Return [X, Y] of the center of cell containing provided text 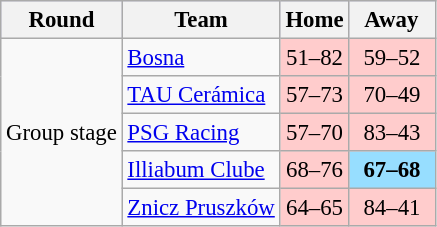
70–49 [392, 95]
68–76 [314, 170]
67–68 [392, 170]
Team [201, 20]
64–65 [314, 208]
57–73 [314, 95]
84–41 [392, 208]
51–82 [314, 58]
57–70 [314, 133]
PSG Racing [201, 133]
Znicz Pruszków [201, 208]
83–43 [392, 133]
Group stage [62, 133]
Illiabum Clube [201, 170]
Round [62, 20]
Away [392, 20]
TAU Cerámica [201, 95]
Home [314, 20]
Bosna [201, 58]
59–52 [392, 58]
